Pinpoint the cell where the given text exists, returning its (x, y) midpoint coordinate. 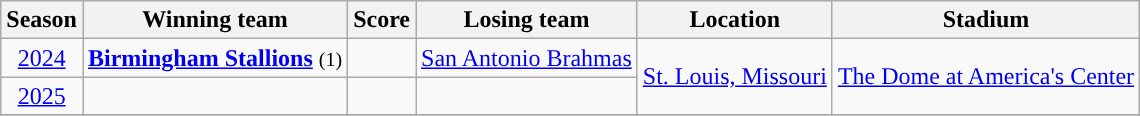
Score (382, 20)
Winning team (214, 20)
St. Louis, Missouri (734, 77)
Stadium (986, 20)
2025 (42, 96)
Birmingham Stallions (1) (214, 58)
Location (734, 20)
Season (42, 20)
2024 (42, 58)
Losing team (527, 20)
San Antonio Brahmas (527, 58)
The Dome at America's Center (986, 77)
